Determine the (x, y) coordinate at the center of the cell enclosing the given text.  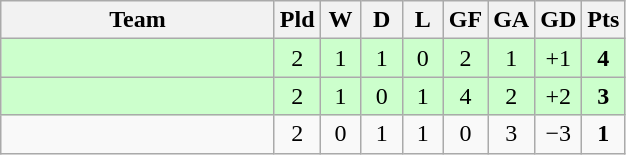
Pts (604, 20)
−3 (558, 134)
W (340, 20)
+2 (558, 96)
GD (558, 20)
D (382, 20)
+1 (558, 58)
GA (512, 20)
GF (465, 20)
L (422, 20)
Team (138, 20)
Pld (297, 20)
